Search for the cell housing the specified text and yield its (x, y) center coordinate. 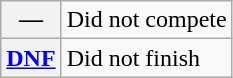
Did not compete (146, 20)
DNF (31, 58)
— (31, 20)
Did not finish (146, 58)
